Extract the [X, Y] coordinate from the center of the cell holding the provided text.  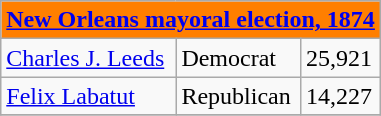
New Orleans mayoral election, 1874 [191, 20]
Felix Labatut [88, 96]
Charles J. Leeds [88, 58]
Democrat [238, 58]
Republican [238, 96]
25,921 [341, 58]
14,227 [341, 96]
